Locate the cell with the specified text and output its (X, Y) center coordinate. 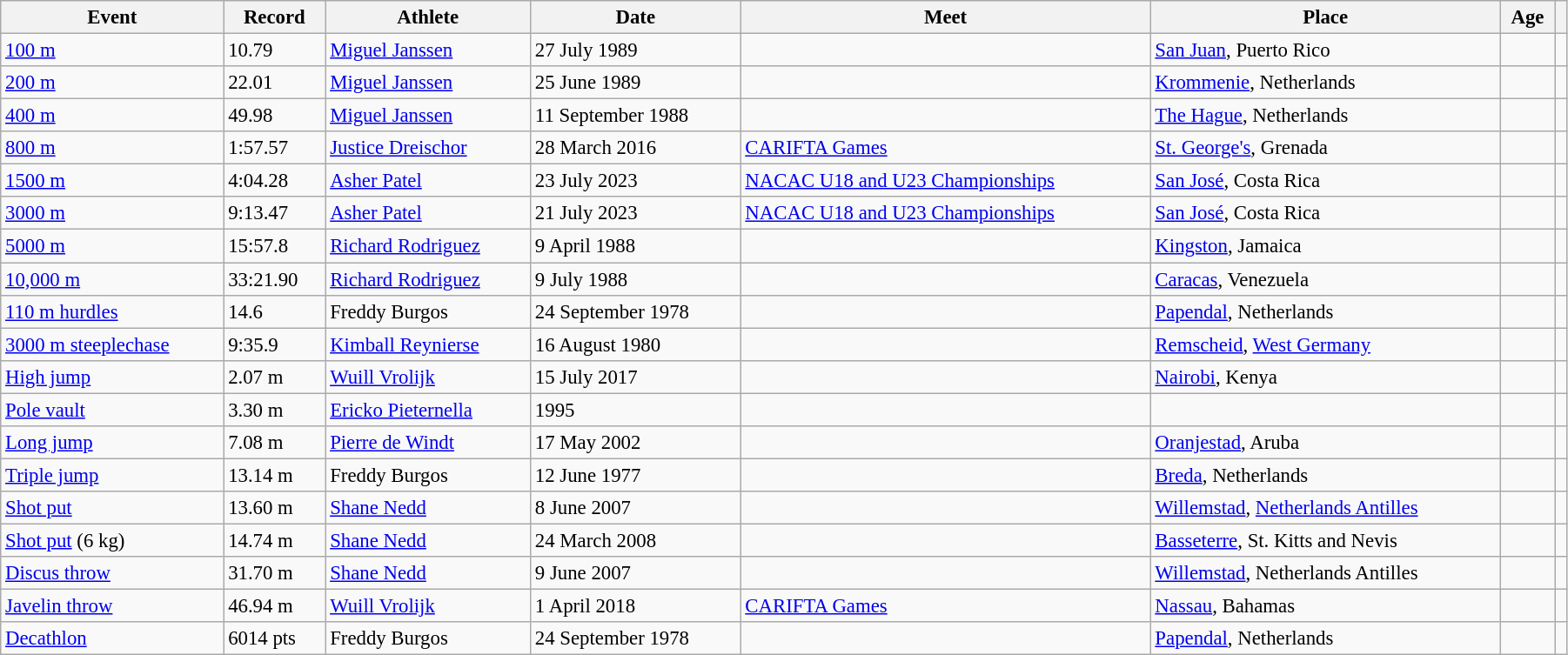
21 July 2023 (635, 213)
Oranjestad, Aruba (1325, 443)
9 June 2007 (635, 573)
Justice Dreischor (428, 148)
6014 pts (275, 638)
15 July 2017 (635, 377)
Javelin throw (112, 606)
1995 (635, 410)
11 September 1988 (635, 116)
San Juan, Puerto Rico (1325, 50)
28 March 2016 (635, 148)
800 m (112, 148)
Breda, Netherlands (1325, 475)
Pole vault (112, 410)
3000 m (112, 213)
St. George's, Grenada (1325, 148)
13.14 m (275, 475)
27 July 1989 (635, 50)
3000 m steeplechase (112, 344)
Discus throw (112, 573)
Krommenie, Netherlands (1325, 83)
Kimball Reynierse (428, 344)
High jump (112, 377)
9 July 1988 (635, 279)
Meet (945, 17)
49.98 (275, 116)
Event (112, 17)
1500 m (112, 181)
4:04.28 (275, 181)
Ericko Pieternella (428, 410)
Date (635, 17)
200 m (112, 83)
10.79 (275, 50)
110 m hurdles (112, 311)
1:57.57 (275, 148)
Shot put (112, 508)
Nassau, Bahamas (1325, 606)
46.94 m (275, 606)
1 April 2018 (635, 606)
3.30 m (275, 410)
Decathlon (112, 638)
Age (1527, 17)
25 June 1989 (635, 83)
Caracas, Venezuela (1325, 279)
12 June 1977 (635, 475)
16 August 1980 (635, 344)
Shot put (6 kg) (112, 540)
33:21.90 (275, 279)
Nairobi, Kenya (1325, 377)
22.01 (275, 83)
31.70 m (275, 573)
100 m (112, 50)
Basseterre, St. Kitts and Nevis (1325, 540)
Triple jump (112, 475)
10,000 m (112, 279)
9:35.9 (275, 344)
Long jump (112, 443)
14.6 (275, 311)
8 June 2007 (635, 508)
15:57.8 (275, 246)
7.08 m (275, 443)
400 m (112, 116)
24 March 2008 (635, 540)
Kingston, Jamaica (1325, 246)
Athlete (428, 17)
The Hague, Netherlands (1325, 116)
Remscheid, West Germany (1325, 344)
5000 m (112, 246)
9:13.47 (275, 213)
2.07 m (275, 377)
Pierre de Windt (428, 443)
9 April 1988 (635, 246)
Record (275, 17)
Place (1325, 17)
13.60 m (275, 508)
23 July 2023 (635, 181)
17 May 2002 (635, 443)
14.74 m (275, 540)
